Scan for the cell matching the given text and deliver its [x, y] coordinate at center. 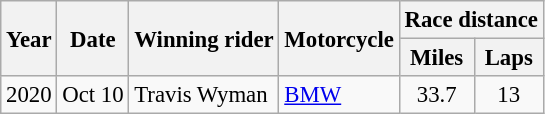
Race distance [471, 20]
Motorcycle [339, 38]
Year [29, 38]
Oct 10 [93, 95]
Laps [508, 58]
Date [93, 38]
2020 [29, 95]
Miles [436, 58]
Winning rider [204, 38]
33.7 [436, 95]
13 [508, 95]
BMW [339, 95]
Travis Wyman [204, 95]
